Locate the cell with the specified text and output its (X, Y) center coordinate. 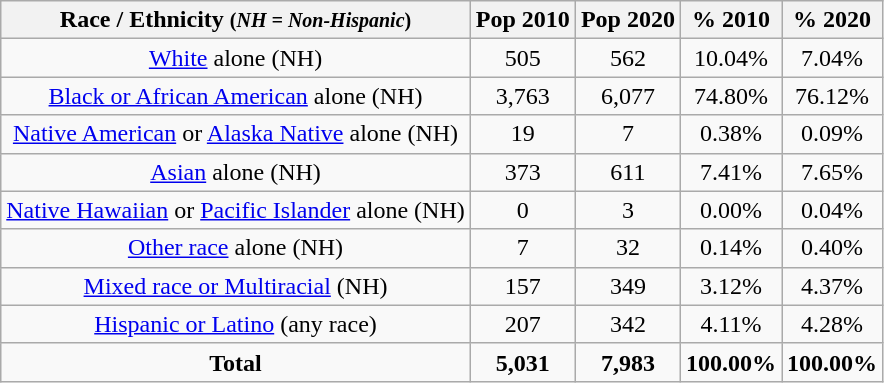
3,763 (522, 96)
3.12% (730, 286)
Native Hawaiian or Pacific Islander alone (NH) (236, 210)
Other race alone (NH) (236, 248)
5,031 (522, 362)
3 (628, 210)
7.41% (730, 172)
% 2010 (730, 20)
4.28% (832, 324)
Hispanic or Latino (any race) (236, 324)
Asian alone (NH) (236, 172)
Pop 2010 (522, 20)
7,983 (628, 362)
562 (628, 58)
Native American or Alaska Native alone (NH) (236, 134)
0.09% (832, 134)
349 (628, 286)
7.04% (832, 58)
0.38% (730, 134)
342 (628, 324)
505 (522, 58)
White alone (NH) (236, 58)
74.80% (730, 96)
Total (236, 362)
Race / Ethnicity (NH = Non-Hispanic) (236, 20)
Mixed race or Multiracial (NH) (236, 286)
0.14% (730, 248)
0 (522, 210)
19 (522, 134)
% 2020 (832, 20)
10.04% (730, 58)
Black or African American alone (NH) (236, 96)
7.65% (832, 172)
157 (522, 286)
373 (522, 172)
6,077 (628, 96)
0.00% (730, 210)
4.37% (832, 286)
Pop 2020 (628, 20)
207 (522, 324)
0.04% (832, 210)
32 (628, 248)
4.11% (730, 324)
611 (628, 172)
0.40% (832, 248)
76.12% (832, 96)
